Return (x, y) of the center of cell containing provided text 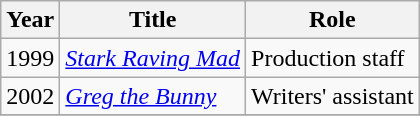
1999 (30, 58)
Stark Raving Mad (153, 58)
2002 (30, 96)
Writers' assistant (333, 96)
Year (30, 20)
Title (153, 20)
Role (333, 20)
Production staff (333, 58)
Greg the Bunny (153, 96)
